Detect which cell encompasses the target text, then output its (X, Y) center coordinate. 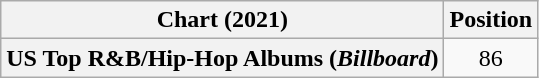
US Top R&B/Hip-Hop Albums (Billboard) (222, 58)
86 (491, 58)
Chart (2021) (222, 20)
Position (491, 20)
